Return the [X, Y] coordinate for the center point of the cell that contains the specified text.  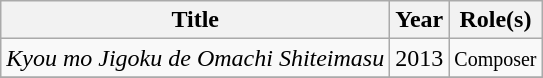
Role(s) [496, 20]
2013 [420, 58]
Kyou mo Jigoku de Omachi Shiteimasu [196, 58]
Title [196, 20]
Year [420, 20]
Composer [496, 58]
